Extract the (x, y) coordinate from the center of the cell holding the provided text.  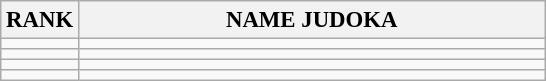
NAME JUDOKA (312, 20)
RANK (40, 20)
